Detect which cell encompasses the target text, then output its (x, y) center coordinate. 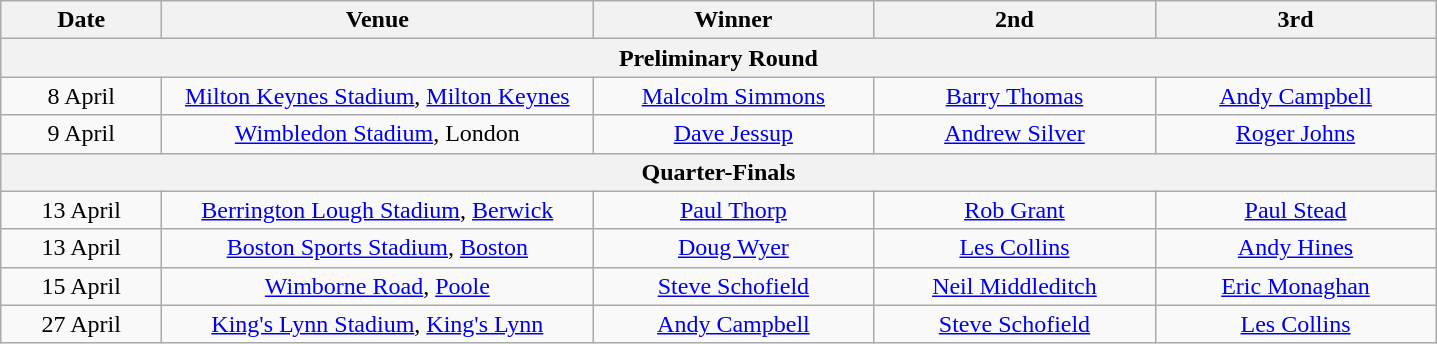
27 April (82, 324)
9 April (82, 134)
Preliminary Round (718, 58)
Malcolm Simmons (734, 96)
Boston Sports Stadium, Boston (378, 248)
Paul Stead (1296, 210)
Paul Thorp (734, 210)
Date (82, 20)
8 April (82, 96)
Wimbledon Stadium, London (378, 134)
Andrew Silver (1014, 134)
Barry Thomas (1014, 96)
Dave Jessup (734, 134)
3rd (1296, 20)
Andy Hines (1296, 248)
Wimborne Road, Poole (378, 286)
15 April (82, 286)
Venue (378, 20)
King's Lynn Stadium, King's Lynn (378, 324)
Doug Wyer (734, 248)
Rob Grant (1014, 210)
Berrington Lough Stadium, Berwick (378, 210)
Quarter-Finals (718, 172)
Milton Keynes Stadium, Milton Keynes (378, 96)
Winner (734, 20)
Roger Johns (1296, 134)
Eric Monaghan (1296, 286)
2nd (1014, 20)
Neil Middleditch (1014, 286)
